Provide the (x, y) coordinate of the cell's center where the given text is located.  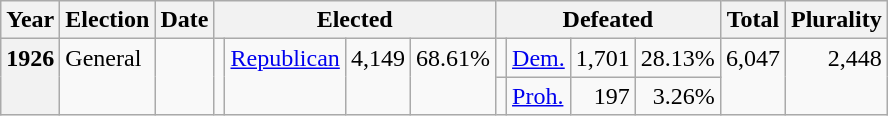
Year (30, 20)
Date (184, 20)
6,047 (752, 77)
Proh. (539, 96)
Election (108, 20)
1926 (30, 77)
Elected (355, 20)
Plurality (836, 20)
197 (602, 96)
2,448 (836, 77)
68.61% (452, 77)
Total (752, 20)
General (108, 77)
4,149 (378, 77)
Republican (285, 77)
3.26% (678, 96)
Dem. (539, 58)
1,701 (602, 58)
28.13% (678, 58)
Defeated (608, 20)
